Return the (x, y) coordinate for the center point of the cell that contains the specified text.  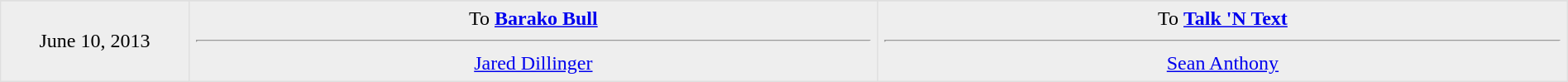
To Barako BullJared Dillinger (533, 41)
To Talk 'N TextSean Anthony (1223, 41)
June 10, 2013 (94, 41)
